Locate the cell with the specified text and output its (X, Y) center coordinate. 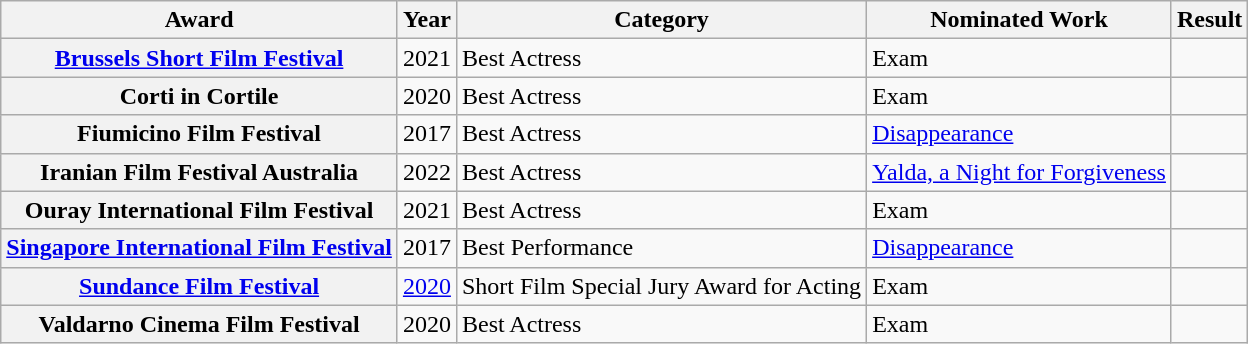
Valdarno Cinema Film Festival (200, 324)
Brussels Short Film Festival (200, 58)
Category (661, 20)
Sundance Film Festival (200, 286)
Iranian Film Festival Australia (200, 172)
Yalda, a Night for Forgiveness (1020, 172)
Corti in Cortile (200, 96)
Nominated Work (1020, 20)
Award (200, 20)
Best Performance (661, 248)
Ouray International Film Festival (200, 210)
Result (1209, 20)
Fiumicino Film Festival (200, 134)
Short Film Special Jury Award for Acting (661, 286)
2022 (426, 172)
Singapore International Film Festival (200, 248)
Year (426, 20)
